Detect which cell encompasses the target text, then output its (x, y) center coordinate. 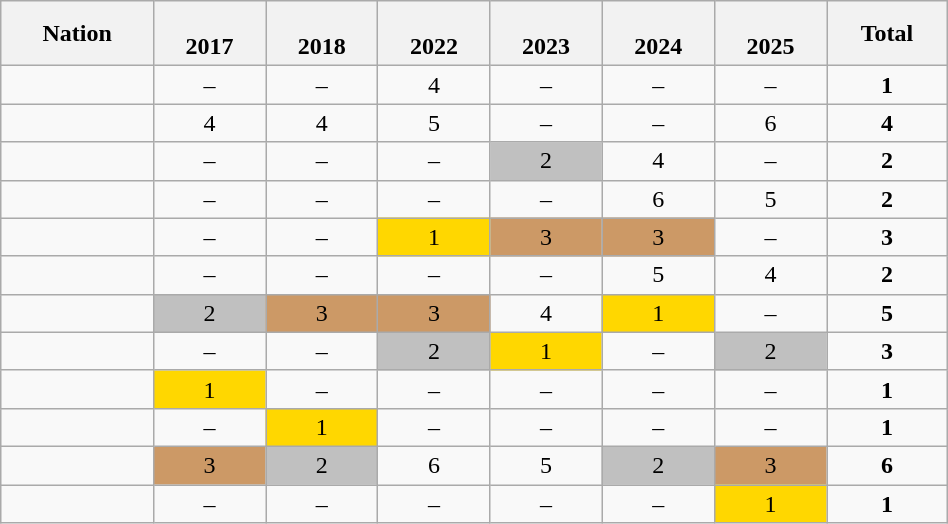
2023 (546, 34)
Nation (78, 34)
2017 (209, 34)
2022 (434, 34)
2024 (658, 34)
Total (886, 34)
2018 (322, 34)
2025 (770, 34)
